Extract the (X, Y) coordinate from the center of the cell holding the provided text.  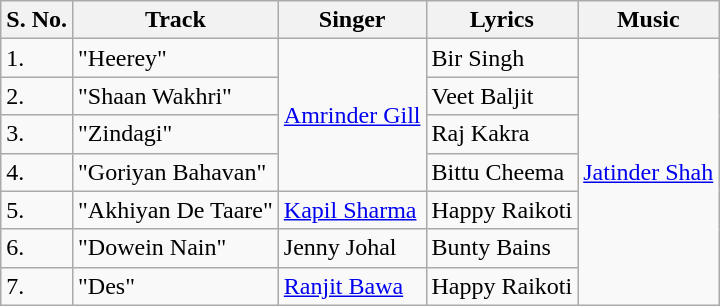
Singer (352, 20)
Amrinder Gill (352, 115)
Music (648, 20)
Lyrics (502, 20)
Kapil Sharma (352, 210)
7. (37, 286)
2. (37, 96)
6. (37, 248)
Veet Baljit (502, 96)
"Akhiyan De Taare" (175, 210)
Jatinder Shah (648, 172)
"Shaan Wakhri" (175, 96)
1. (37, 58)
Jenny Johal (352, 248)
"Goriyan Bahavan" (175, 172)
Ranjit Bawa (352, 286)
5. (37, 210)
S. No. (37, 20)
"Zindagi" (175, 134)
Bunty Bains (502, 248)
3. (37, 134)
Bittu Cheema (502, 172)
"Des" (175, 286)
"Dowein Nain" (175, 248)
4. (37, 172)
Bir Singh (502, 58)
Raj Kakra (502, 134)
"Heerey" (175, 58)
Track (175, 20)
